Search for the cell housing the specified text and yield its [X, Y] center coordinate. 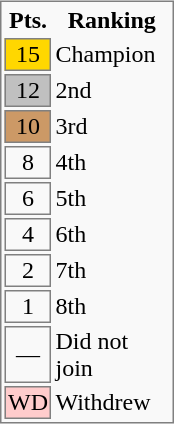
8 [28, 164]
6 [28, 200]
Champion [112, 56]
Did not join [112, 356]
12 [28, 92]
2nd [112, 92]
WD [28, 404]
— [28, 356]
4 [28, 236]
7th [112, 272]
2 [28, 272]
1 [28, 308]
15 [28, 56]
4th [112, 164]
5th [112, 200]
10 [28, 128]
3rd [112, 128]
Withdrew [112, 404]
Ranking [112, 21]
Pts. [28, 21]
8th [112, 308]
6th [112, 236]
